Identify which cell holds the provided text, then report its [x, y] central coordinate. 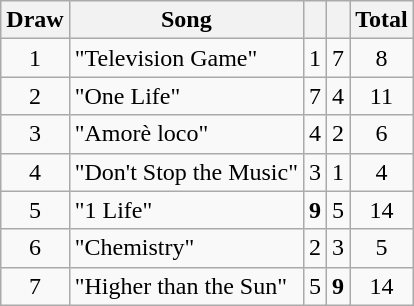
"Higher than the Sun" [186, 286]
11 [382, 96]
"Amorè loco" [186, 134]
"Don't Stop the Music" [186, 172]
"Chemistry" [186, 248]
"1 Life" [186, 210]
Draw [35, 20]
"One Life" [186, 96]
Song [186, 20]
8 [382, 58]
Total [382, 20]
"Television Game" [186, 58]
